Search for the cell housing the specified text and yield its (X, Y) center coordinate. 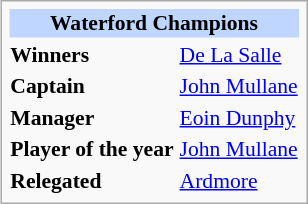
Relegated (92, 180)
Winners (92, 54)
Captain (92, 86)
De La Salle (238, 54)
Waterford Champions (154, 23)
Manager (92, 117)
Eoin Dunphy (238, 117)
Player of the year (92, 149)
Ardmore (238, 180)
